Determine the [X, Y] coordinate at the center of the cell enclosing the given text.  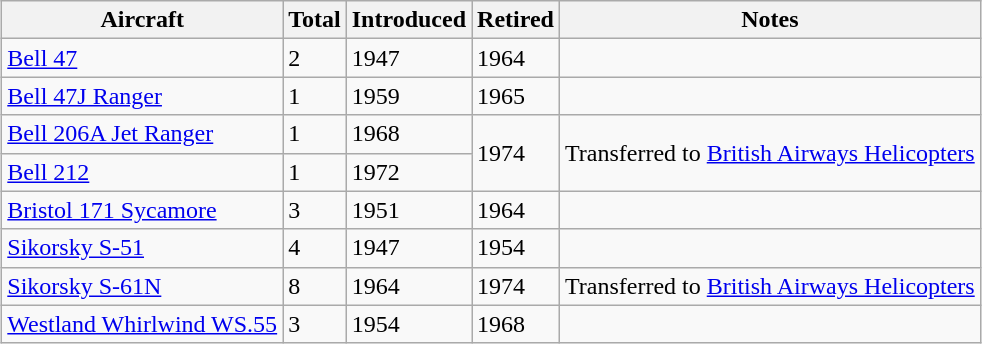
1959 [408, 96]
Bell 212 [142, 172]
2 [315, 58]
Introduced [408, 20]
8 [315, 286]
Notes [770, 20]
Total [315, 20]
Bristol 171 Sycamore [142, 210]
Aircraft [142, 20]
Bell 47J Ranger [142, 96]
4 [315, 248]
Bell 206A Jet Ranger [142, 134]
1965 [516, 96]
Bell 47 [142, 58]
Sikorsky S-51 [142, 248]
Sikorsky S-61N [142, 286]
Retired [516, 20]
Westland Whirlwind WS.55 [142, 324]
1972 [408, 172]
1951 [408, 210]
